Extract the (X, Y) coordinate from the center of the cell holding the provided text.  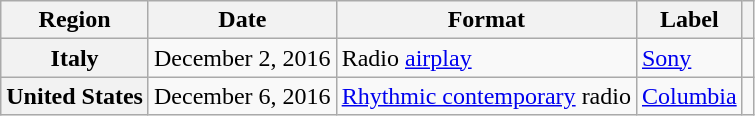
Columbia (689, 96)
Format (486, 20)
Sony (689, 58)
December 2, 2016 (242, 58)
Rhythmic contemporary radio (486, 96)
Label (689, 20)
Radio airplay (486, 58)
December 6, 2016 (242, 96)
United States (75, 96)
Italy (75, 58)
Region (75, 20)
Date (242, 20)
